From the cell containing the given text, extract its center point as [x, y] coordinate. 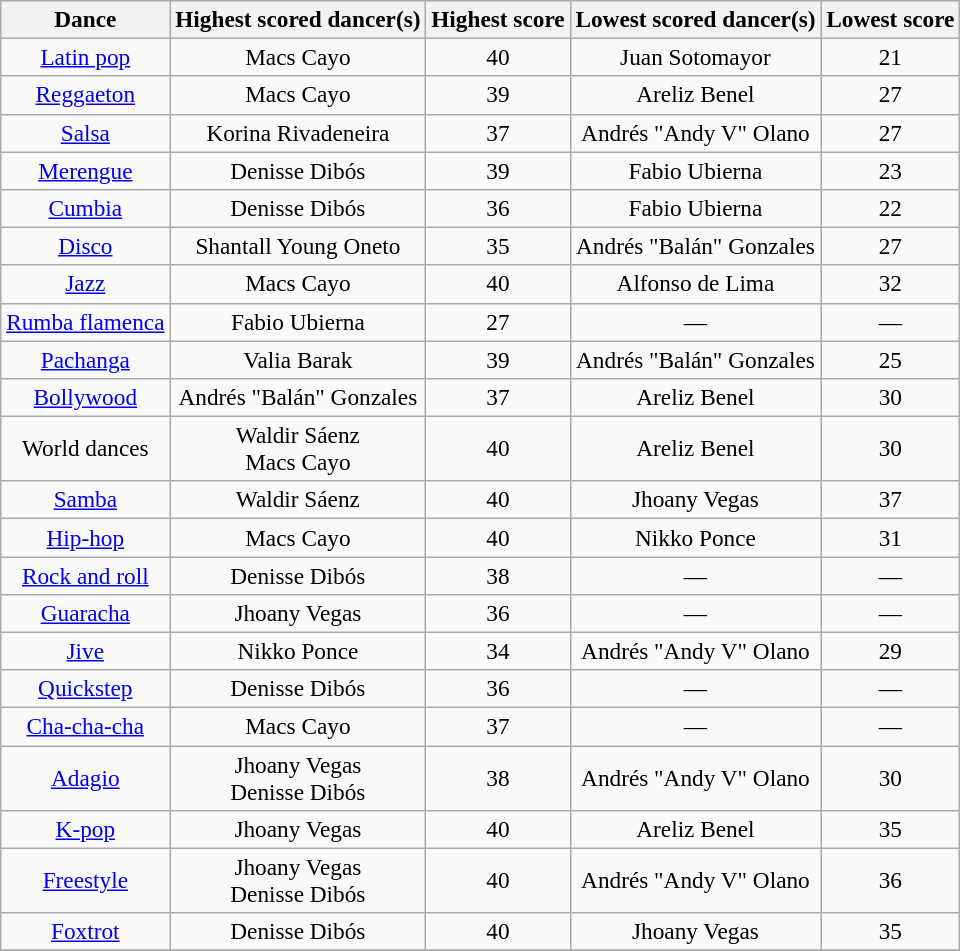
Pachanga [86, 359]
Quickstep [86, 689]
Jive [86, 651]
Waldir SáenzMacs Cayo [298, 448]
Freestyle [86, 880]
22 [890, 208]
32 [890, 284]
Shantall Young Oneto [298, 246]
34 [498, 651]
31 [890, 537]
Guaracha [86, 613]
Disco [86, 246]
World dances [86, 448]
Korina Rivadeneira [298, 133]
Foxtrot [86, 931]
Cha-cha-cha [86, 726]
Samba [86, 500]
Waldir Sáenz [298, 500]
Hip-hop [86, 537]
21 [890, 57]
25 [890, 359]
Lowest scored dancer(s) [696, 19]
Highest scored dancer(s) [298, 19]
Merengue [86, 170]
Bollywood [86, 397]
Cumbia [86, 208]
Dance [86, 19]
Reggaeton [86, 95]
Highest score [498, 19]
Lowest score [890, 19]
Jazz [86, 284]
Juan Sotomayor [696, 57]
Valia Barak [298, 359]
Rock and roll [86, 575]
Rumba flamenca [86, 322]
Salsa [86, 133]
Adagio [86, 778]
Latin pop [86, 57]
Alfonso de Lima [696, 284]
23 [890, 170]
29 [890, 651]
K-pop [86, 829]
